Find where the given text appears and provide that cell's center as [X, Y] coordinate. 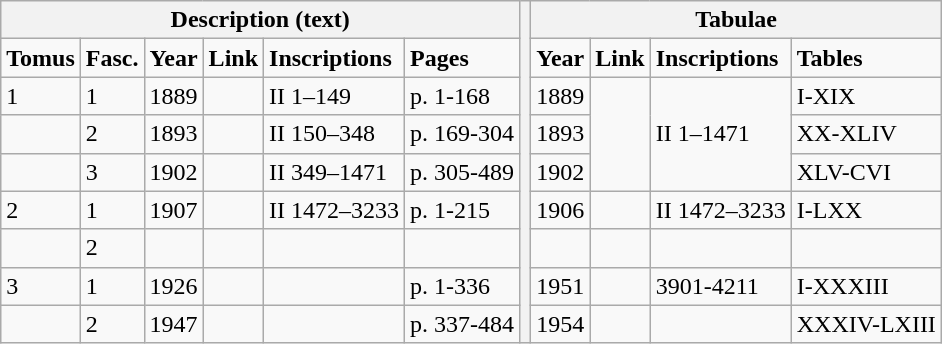
p. 1-215 [462, 210]
1907 [174, 210]
p. 305-489 [462, 172]
Tables [866, 58]
XX-XLIV [866, 134]
p. 1-168 [462, 96]
3901-4211 [720, 286]
I-XXXIII [866, 286]
p. 337-484 [462, 324]
XLV-CVI [866, 172]
Tabulae [736, 20]
I-LXX [866, 210]
XXXIV-LXIII [866, 324]
Tomus [41, 58]
Fasc. [112, 58]
1951 [560, 286]
Pages [462, 58]
1926 [174, 286]
II 1–149 [334, 96]
1954 [560, 324]
p. 169-304 [462, 134]
II 1–1471 [720, 134]
1906 [560, 210]
II 150–348 [334, 134]
p. 1-336 [462, 286]
II 349–1471 [334, 172]
Description (text) [260, 20]
I-XIX [866, 96]
1947 [174, 324]
